From the cell containing the given text, extract its center point as (X, Y) coordinate. 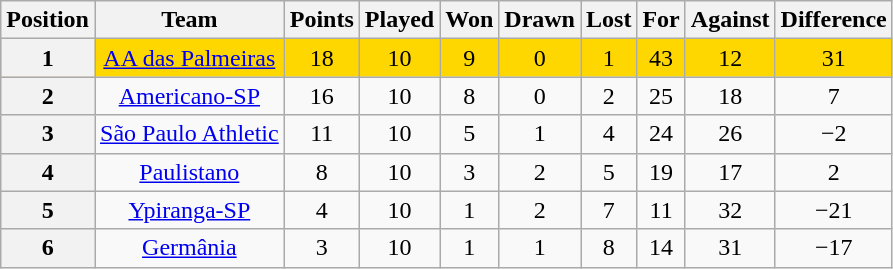
Paulistano (189, 172)
Won (470, 20)
Team (189, 20)
12 (730, 58)
32 (730, 210)
6 (48, 248)
Difference (834, 20)
25 (661, 96)
9 (470, 58)
26 (730, 134)
Against (730, 20)
Ypiranga-SP (189, 210)
14 (661, 248)
Germânia (189, 248)
AA das Palmeiras (189, 58)
For (661, 20)
Americano-SP (189, 96)
−17 (834, 248)
Played (399, 20)
17 (730, 172)
Drawn (540, 20)
−21 (834, 210)
Lost (608, 20)
−2 (834, 134)
São Paulo Athletic (189, 134)
19 (661, 172)
16 (322, 96)
43 (661, 58)
Position (48, 20)
Points (322, 20)
24 (661, 134)
